Find where the given text appears and provide that cell's center as (X, Y) coordinate. 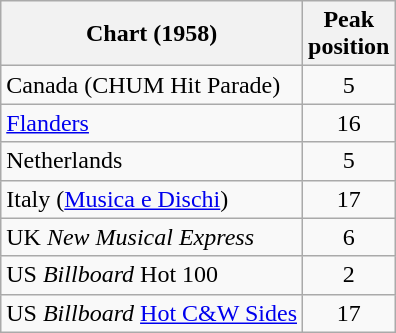
Chart (1958) (152, 34)
US Billboard Hot 100 (152, 275)
16 (349, 123)
2 (349, 275)
UK New Musical Express (152, 237)
US Billboard Hot C&W Sides (152, 313)
6 (349, 237)
Italy (Musica e Dischi) (152, 199)
Canada (CHUM Hit Parade) (152, 85)
Peakposition (349, 34)
Flanders (152, 123)
Netherlands (152, 161)
